Extract the [X, Y] coordinate from the center of the cell holding the provided text.  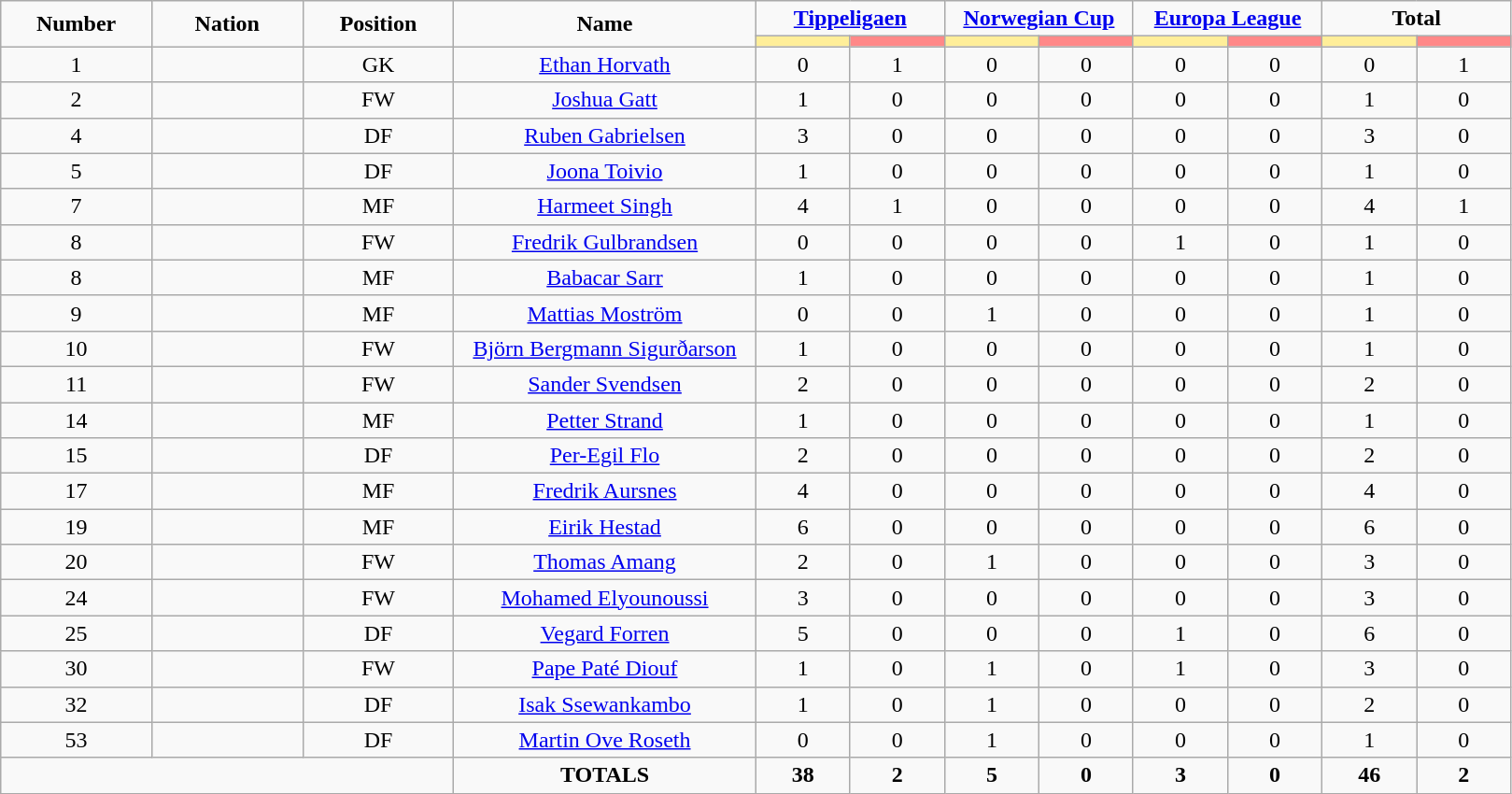
46 [1369, 775]
9 [77, 313]
Tippeligaen [850, 19]
Vegard Forren [605, 633]
19 [77, 527]
Nation [227, 24]
10 [77, 348]
Petter Strand [605, 419]
53 [77, 740]
20 [77, 562]
TOTALS [605, 775]
Björn Bergmann Sigurðarson [605, 348]
Babacar Sarr [605, 277]
Name [605, 24]
Europa League [1227, 19]
11 [77, 384]
Fredrik Aursnes [605, 491]
Mohamed Elyounoussi [605, 598]
Mattias Moström [605, 313]
Martin Ove Roseth [605, 740]
7 [77, 206]
Per-Egil Flo [605, 456]
Ethan Horvath [605, 64]
Harmeet Singh [605, 206]
Position [378, 24]
Thomas Amang [605, 562]
14 [77, 419]
25 [77, 633]
Norwegian Cup [1039, 19]
32 [77, 704]
Fredrik Gulbrandsen [605, 242]
17 [77, 491]
30 [77, 669]
Sander Svendsen [605, 384]
Joona Toivio [605, 171]
38 [803, 775]
Joshua Gatt [605, 100]
Total [1417, 19]
GK [378, 64]
Ruben Gabrielsen [605, 135]
Number [77, 24]
15 [77, 456]
24 [77, 598]
Pape Paté Diouf [605, 669]
Eirik Hestad [605, 527]
Isak Ssewankambo [605, 704]
